Scan for the cell matching the given text and deliver its (x, y) coordinate at center. 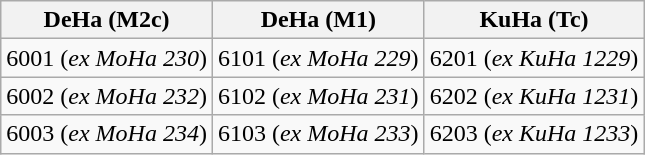
6202 (ex KuHa 1231) (534, 96)
6002 (ex MoHa 232) (107, 96)
6102 (ex MoHa 231) (318, 96)
DeHa (M1) (318, 20)
6101 (ex MoHa 229) (318, 58)
DeHa (M2c) (107, 20)
KuHa (Tc) (534, 20)
6003 (ex MoHa 234) (107, 134)
6103 (ex MoHa 233) (318, 134)
6203 (ex KuHa 1233) (534, 134)
6001 (ex MoHa 230) (107, 58)
6201 (ex KuHa 1229) (534, 58)
